Detect which cell encompasses the target text, then output its [X, Y] center coordinate. 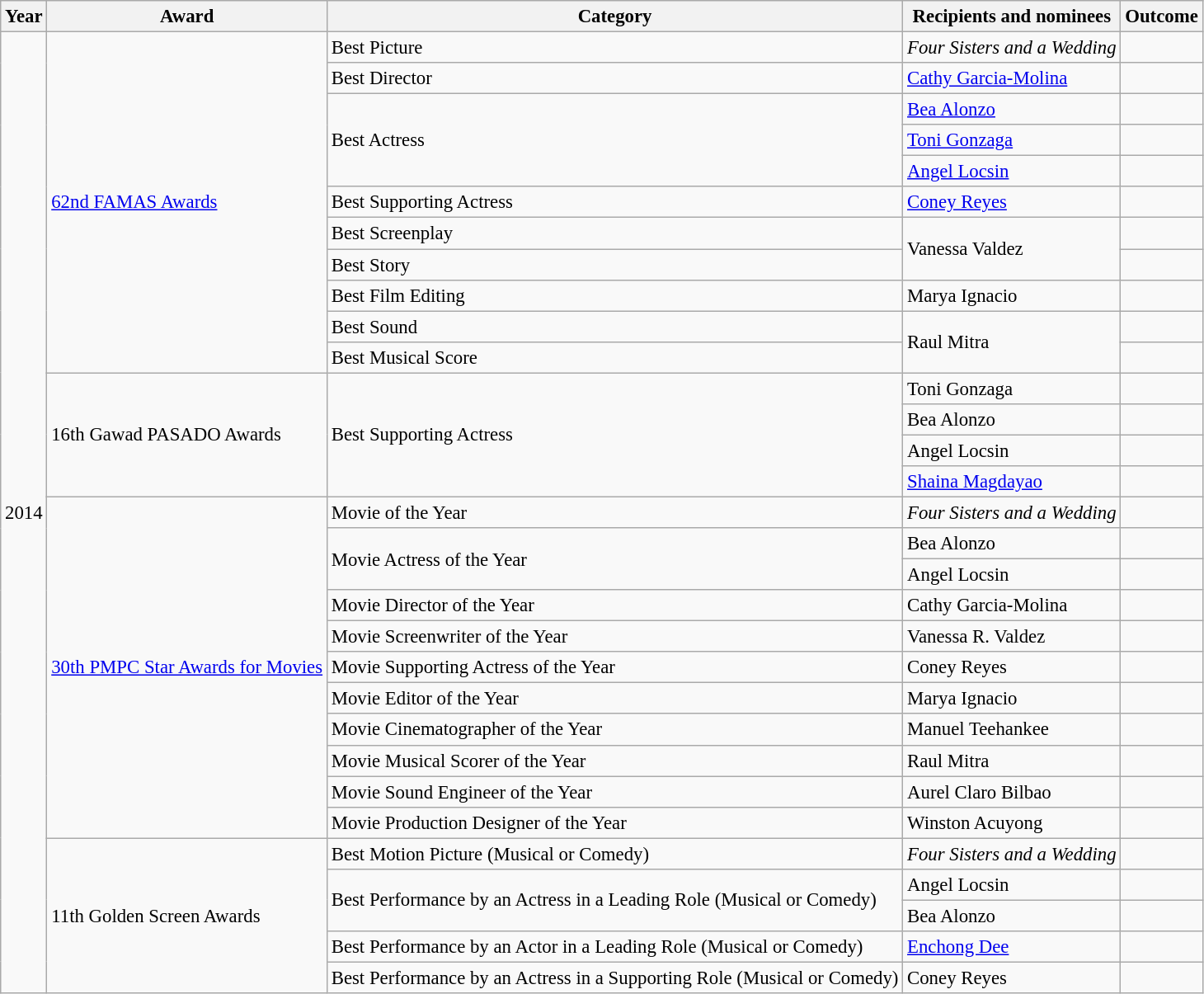
Best Film Editing [614, 295]
Movie Musical Scorer of the Year [614, 761]
Best Picture [614, 48]
Year [24, 16]
Vanessa R. Valdez [1012, 637]
30th PMPC Star Awards for Movies [186, 667]
Best Director [614, 78]
Vanessa Valdez [1012, 249]
Movie Screenwriter of the Year [614, 637]
Recipients and nominees [1012, 16]
2014 [24, 513]
Movie Actress of the Year [614, 559]
Best Story [614, 265]
Aurel Claro Bilbao [1012, 792]
Movie Cinematographer of the Year [614, 730]
62nd FAMAS Awards [186, 203]
11th Golden Screen Awards [186, 916]
Movie Director of the Year [614, 605]
Winston Acuyong [1012, 822]
Best Screenplay [614, 233]
Best Performance by an Actress in a Leading Role (Musical or Comedy) [614, 901]
Best Performance by an Actor in a Leading Role (Musical or Comedy) [614, 947]
Manuel Teehankee [1012, 730]
Best Actress [614, 140]
Movie Production Designer of the Year [614, 822]
Best Performance by an Actress in a Supporting Role (Musical or Comedy) [614, 978]
Best Musical Score [614, 357]
Award [186, 16]
Enchong Dee [1012, 947]
16th Gawad PASADO Awards [186, 435]
Movie of the Year [614, 512]
Movie Supporting Actress of the Year [614, 667]
Shaina Magdayao [1012, 482]
Movie Editor of the Year [614, 699]
Outcome [1161, 16]
Best Sound [614, 327]
Category [614, 16]
Movie Sound Engineer of the Year [614, 792]
Best Motion Picture (Musical or Comedy) [614, 854]
